Search for the cell housing the specified text and yield its (X, Y) center coordinate. 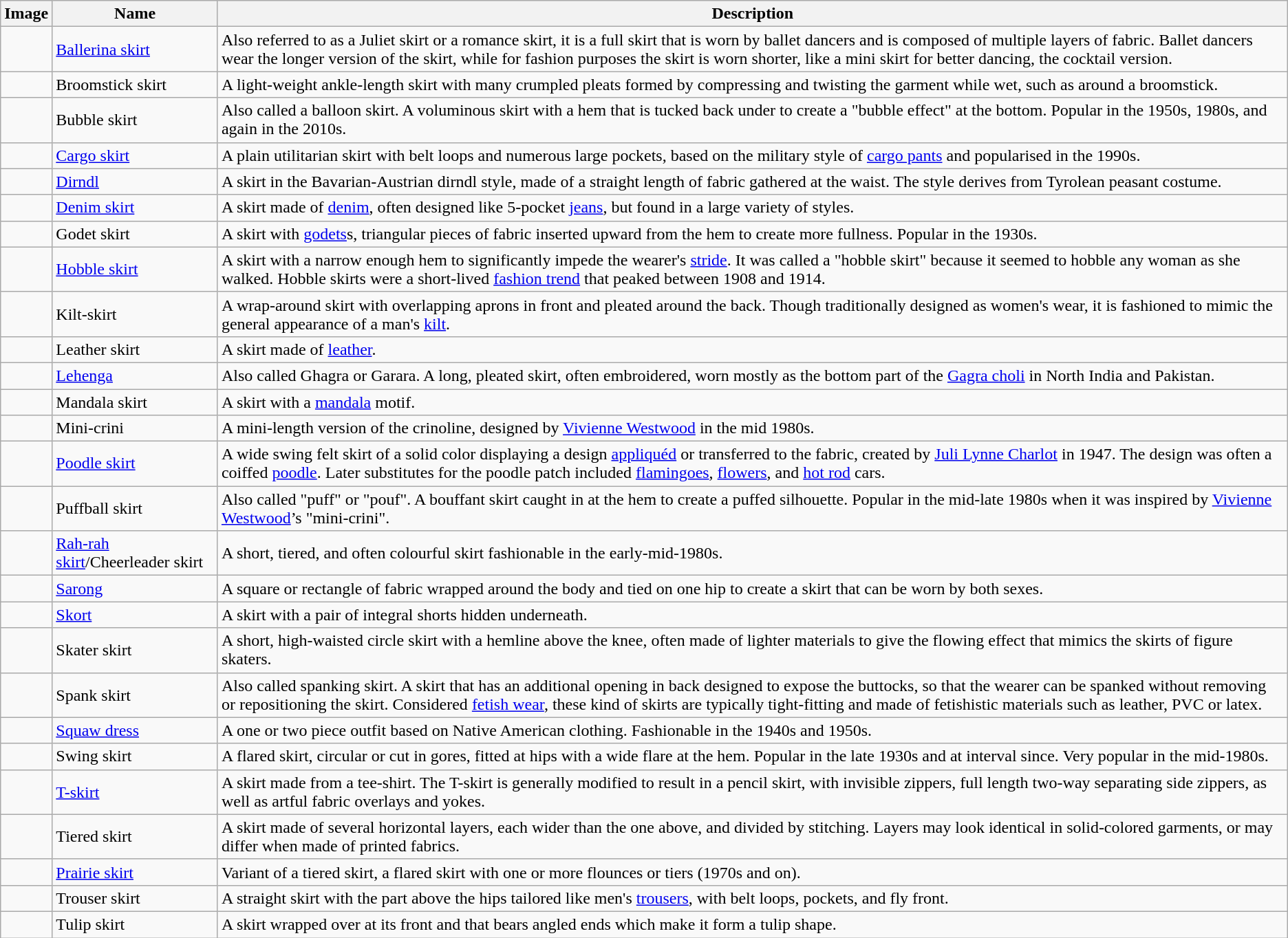
Godet skirt (135, 234)
Mandala skirt (135, 402)
A skirt with a mandala motif. (753, 402)
Dirndl (135, 182)
Tulip skirt (135, 924)
A square or rectangle of fabric wrapped around the body and tied on one hip to create a skirt that can be worn by both sexes. (753, 589)
Kilt-skirt (135, 314)
Hobble skirt (135, 270)
A one or two piece outfit based on Native American clothing. Fashionable in the 1940s and 1950s. (753, 730)
A skirt with godetss, triangular pieces of fabric inserted upward from the hem to create more fullness. Popular in the 1930s. (753, 234)
A skirt with a pair of integral shorts hidden underneath. (753, 615)
Swing skirt (135, 756)
Description (753, 14)
Denim skirt (135, 208)
T-skirt (135, 792)
Variant of a tiered skirt, a flared skirt with one or more flounces or tiers (1970s and on). (753, 872)
Puffball skirt (135, 509)
Leather skirt (135, 349)
A skirt wrapped over at its front and that bears angled ends which make it form a tulip shape. (753, 924)
A mini-length version of the crinoline, designed by Vivienne Westwood in the mid 1980s. (753, 428)
Poodle skirt (135, 463)
Squaw dress (135, 730)
Trouser skirt (135, 898)
A short, tiered, and often colourful skirt fashionable in the early-mid-1980s. (753, 553)
Mini-crini (135, 428)
Rah-rah skirt/Cheerleader skirt (135, 553)
A skirt made of leather. (753, 349)
Broomstick skirt (135, 85)
Cargo skirt (135, 155)
Name (135, 14)
Skort (135, 615)
A straight skirt with the part above the hips tailored like men's trousers, with belt loops, pockets, and fly front. (753, 898)
A skirt made of denim, often designed like 5-pocket jeans, but found in a large variety of styles. (753, 208)
Tiered skirt (135, 836)
Skater skirt (135, 651)
A plain utilitarian skirt with belt loops and numerous large pockets, based on the military style of cargo pants and popularised in the 1990s. (753, 155)
Bubble skirt (135, 120)
Ballerina skirt (135, 50)
Prairie skirt (135, 872)
Lehenga (135, 375)
Spank skirt (135, 695)
Image (26, 14)
A light-weight ankle-length skirt with many crumpled pleats formed by compressing and twisting the garment while wet, such as around a broomstick. (753, 85)
Sarong (135, 589)
